Find where the given text appears and provide that cell's center as (X, Y) coordinate. 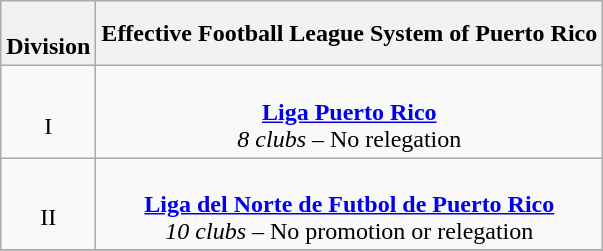
II (48, 204)
Effective Football League System of Puerto Rico (350, 34)
Liga Puerto Rico8 clubs – No relegation (350, 112)
Liga del Norte de Futbol de Puerto Rico 10 clubs – No promotion or relegation (350, 204)
I (48, 112)
Division (48, 34)
